Provide the (x, y) coordinate of the cell's center where the given text is located.  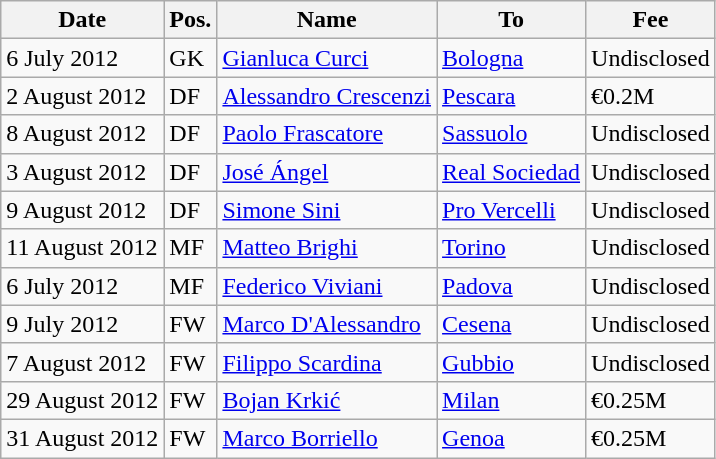
Genoa (512, 438)
Matteo Brighi (327, 248)
3 August 2012 (82, 172)
Sassuolo (512, 134)
Simone Sini (327, 210)
29 August 2012 (82, 400)
Pos. (190, 20)
Gianluca Curci (327, 58)
31 August 2012 (82, 438)
Pescara (512, 96)
9 August 2012 (82, 210)
Marco D'Alessandro (327, 324)
Padova (512, 286)
11 August 2012 (82, 248)
Real Sociedad (512, 172)
€0.2M (651, 96)
Bojan Krkić (327, 400)
Milan (512, 400)
9 July 2012 (82, 324)
Gubbio (512, 362)
Paolo Frascatore (327, 134)
Cesena (512, 324)
Torino (512, 248)
Marco Borriello (327, 438)
Fee (651, 20)
2 August 2012 (82, 96)
To (512, 20)
8 August 2012 (82, 134)
Pro Vercelli (512, 210)
Filippo Scardina (327, 362)
José Ángel (327, 172)
Alessandro Crescenzi (327, 96)
GK (190, 58)
Federico Viviani (327, 286)
Bologna (512, 58)
Name (327, 20)
Date (82, 20)
7 August 2012 (82, 362)
